For the text-containing cell, return its midpoint in (x, y) coordinate format. 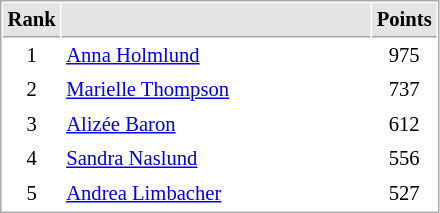
527 (404, 194)
Marielle Thompson (216, 90)
2 (32, 90)
Andrea Limbacher (216, 194)
Points (404, 20)
5 (32, 194)
Anna Holmlund (216, 56)
612 (404, 124)
Alizée Baron (216, 124)
Rank (32, 20)
3 (32, 124)
556 (404, 158)
975 (404, 56)
737 (404, 90)
1 (32, 56)
4 (32, 158)
Sandra Naslund (216, 158)
